Pinpoint the cell where the given text exists, returning its (X, Y) midpoint coordinate. 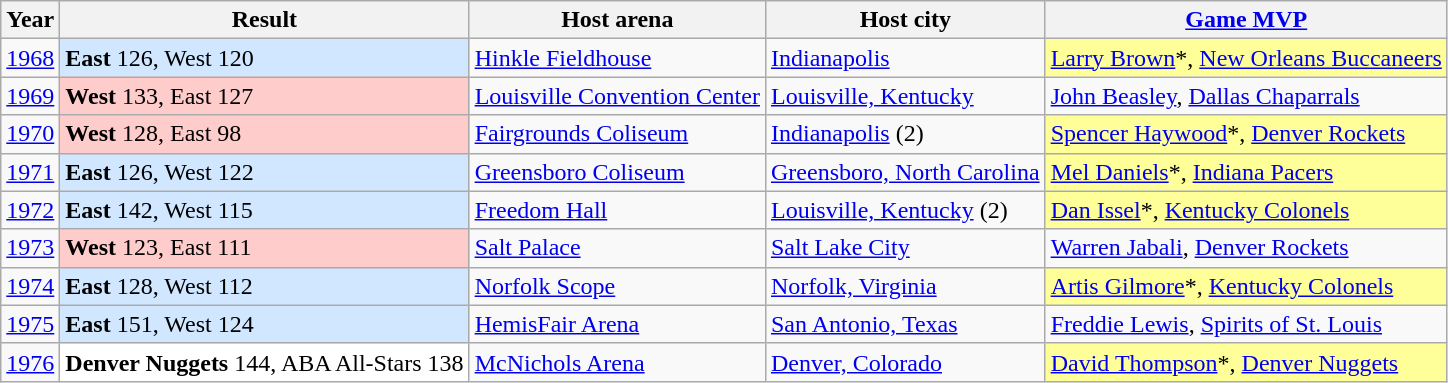
1976 (30, 362)
Denver, Colorado (905, 362)
1975 (30, 324)
Louisville Convention Center (617, 96)
Fairgrounds Coliseum (617, 134)
1969 (30, 96)
Freedom Hall (617, 210)
Mel Daniels*, Indiana Pacers (1246, 172)
HemisFair Arena (617, 324)
West 128, East 98 (264, 134)
Result (264, 20)
Warren Jabali, Denver Rockets (1246, 248)
1968 (30, 58)
1972 (30, 210)
Dan Issel*, Kentucky Colonels (1246, 210)
Hinkle Fieldhouse (617, 58)
Louisville, Kentucky (905, 96)
San Antonio, Texas (905, 324)
Indianapolis (2) (905, 134)
Artis Gilmore*, Kentucky Colonels (1246, 286)
Indianapolis (905, 58)
East 126, West 122 (264, 172)
Spencer Haywood*, Denver Rockets (1246, 134)
Year (30, 20)
Louisville, Kentucky (2) (905, 210)
West 123, East 111 (264, 248)
Freddie Lewis, Spirits of St. Louis (1246, 324)
Denver Nuggets 144, ABA All-Stars 138 (264, 362)
East 126, West 120 (264, 58)
David Thompson*, Denver Nuggets (1246, 362)
1973 (30, 248)
Larry Brown*, New Orleans Buccaneers (1246, 58)
Salt Lake City (905, 248)
Norfolk, Virginia (905, 286)
John Beasley, Dallas Chaparrals (1246, 96)
Game MVP (1246, 20)
East 142, West 115 (264, 210)
McNichols Arena (617, 362)
1974 (30, 286)
Host city (905, 20)
East 151, West 124 (264, 324)
East 128, West 112 (264, 286)
1971 (30, 172)
Salt Palace (617, 248)
Norfolk Scope (617, 286)
1970 (30, 134)
Host arena (617, 20)
West 133, East 127 (264, 96)
Greensboro Coliseum (617, 172)
Greensboro, North Carolina (905, 172)
